Return (X, Y) of the center of cell containing provided text 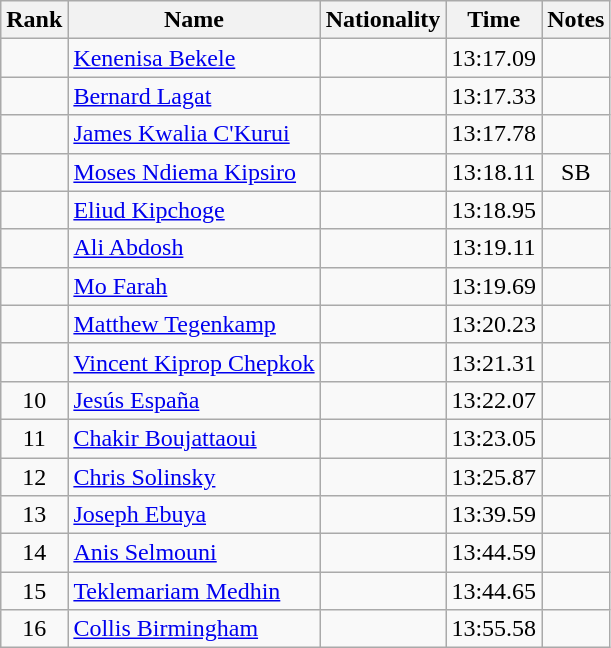
Collis Birmingham (194, 629)
13:19.69 (494, 286)
Vincent Kiprop Chepkok (194, 362)
Matthew Tegenkamp (194, 324)
16 (34, 629)
14 (34, 553)
Notes (576, 20)
Rank (34, 20)
Mo Farah (194, 286)
10 (34, 400)
11 (34, 438)
Chakir Boujattaoui (194, 438)
13:23.05 (494, 438)
Joseph Ebuya (194, 515)
12 (34, 477)
13:44.65 (494, 591)
SB (576, 172)
Anis Selmouni (194, 553)
13:22.07 (494, 400)
13:44.59 (494, 553)
James Kwalia C'Kurui (194, 134)
13 (34, 515)
Kenenisa Bekele (194, 58)
13:55.58 (494, 629)
13:17.33 (494, 96)
13:17.78 (494, 134)
13:18.11 (494, 172)
15 (34, 591)
Name (194, 20)
Nationality (383, 20)
13:21.31 (494, 362)
13:20.23 (494, 324)
Chris Solinsky (194, 477)
13:25.87 (494, 477)
Teklemariam Medhin (194, 591)
Bernard Lagat (194, 96)
Time (494, 20)
Moses Ndiema Kipsiro (194, 172)
Ali Abdosh (194, 248)
13:17.09 (494, 58)
Jesús España (194, 400)
13:18.95 (494, 210)
13:39.59 (494, 515)
Eliud Kipchoge (194, 210)
13:19.11 (494, 248)
